Identify which cell holds the provided text, then report its [x, y] central coordinate. 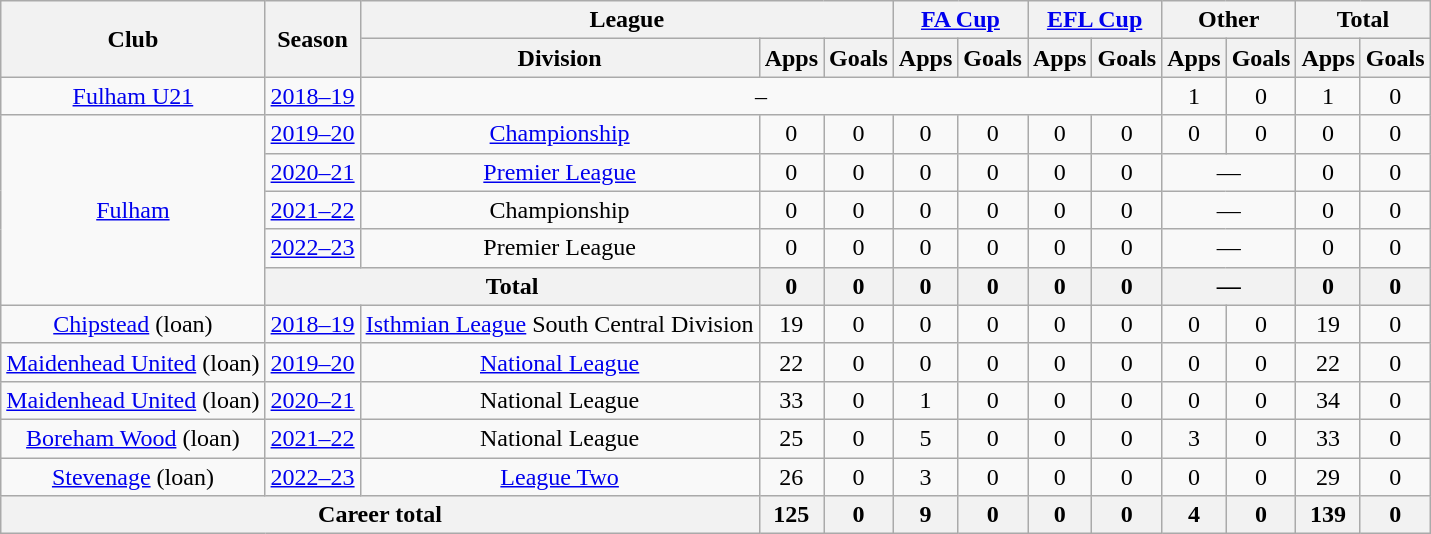
Fulham U21 [133, 96]
29 [1328, 477]
League Two [560, 477]
Isthmian League South Central Division [560, 324]
Chipstead (loan) [133, 324]
EFL Cup [1095, 20]
4 [1194, 515]
– [761, 96]
Fulham [133, 210]
Division [560, 58]
125 [791, 515]
Club [133, 39]
5 [925, 438]
League [626, 20]
FA Cup [960, 20]
Other [1229, 20]
26 [791, 477]
139 [1328, 515]
Stevenage (loan) [133, 477]
Career total [380, 515]
25 [791, 438]
Boreham Wood (loan) [133, 438]
Season [312, 39]
34 [1328, 400]
9 [925, 515]
